Locate the cell with the specified text and output its [x, y] center coordinate. 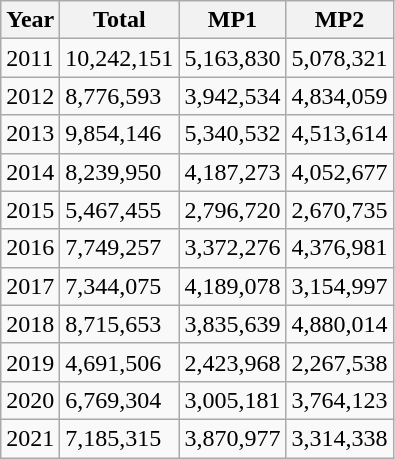
5,467,455 [120, 210]
7,749,257 [120, 248]
5,163,830 [232, 58]
2013 [30, 134]
8,239,950 [120, 172]
2,670,735 [340, 210]
4,834,059 [340, 96]
3,764,123 [340, 400]
MP2 [340, 20]
6,769,304 [120, 400]
10,242,151 [120, 58]
5,078,321 [340, 58]
4,376,981 [340, 248]
3,005,181 [232, 400]
4,052,677 [340, 172]
MP1 [232, 20]
2016 [30, 248]
2017 [30, 286]
2012 [30, 96]
5,340,532 [232, 134]
2019 [30, 362]
4,189,078 [232, 286]
8,776,593 [120, 96]
2018 [30, 324]
2014 [30, 172]
8,715,653 [120, 324]
Total [120, 20]
4,880,014 [340, 324]
2,423,968 [232, 362]
2011 [30, 58]
2015 [30, 210]
2,267,538 [340, 362]
9,854,146 [120, 134]
3,835,639 [232, 324]
4,187,273 [232, 172]
3,154,997 [340, 286]
3,372,276 [232, 248]
3,870,977 [232, 438]
Year [30, 20]
3,314,338 [340, 438]
4,513,614 [340, 134]
2021 [30, 438]
3,942,534 [232, 96]
2,796,720 [232, 210]
7,185,315 [120, 438]
7,344,075 [120, 286]
4,691,506 [120, 362]
2020 [30, 400]
